Identify which cell holds the provided text, then report its [x, y] central coordinate. 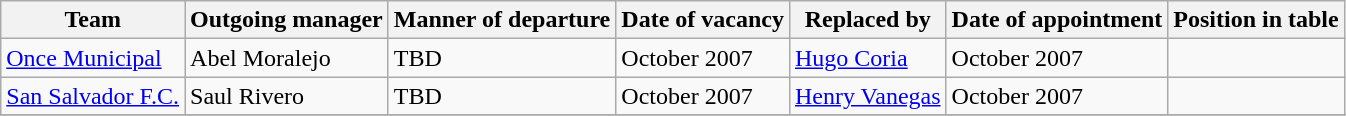
San Salvador F.C. [93, 96]
Replaced by [868, 20]
Team [93, 20]
Hugo Coria [868, 58]
Manner of departure [502, 20]
Position in table [1256, 20]
Once Municipal [93, 58]
Date of vacancy [703, 20]
Saul Rivero [287, 96]
Date of appointment [1057, 20]
Outgoing manager [287, 20]
Henry Vanegas [868, 96]
Abel Moralejo [287, 58]
